Capture the cell that displays the provided text and extract its [x, y] central coordinate. 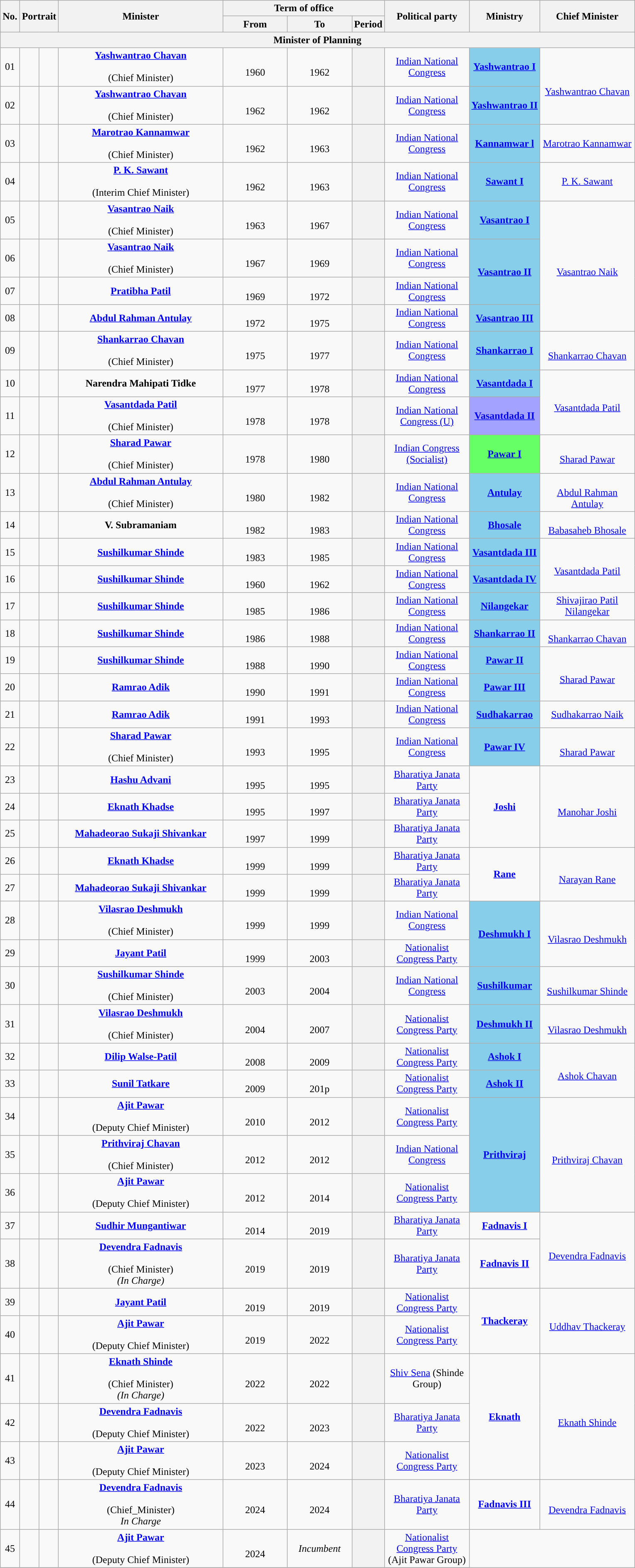
24 [10, 806]
32 [10, 1056]
Narendra Mahipati Tidke [141, 383]
Prithviraj Chavan [587, 1154]
Vasantdada IV [504, 579]
25 [10, 834]
Bhosale [504, 525]
Sudhakarrao Naik [587, 714]
2008 [255, 1056]
Political party [427, 16]
Vasantdada I [504, 383]
201p [319, 1084]
Sudhir Mungantiwar [141, 1225]
Pawar I [504, 454]
Marotrao Kannamwar (Chief Minister) [141, 143]
Eknath [504, 1416]
Sudhakarrao [504, 714]
05 [10, 220]
2007 [319, 1024]
44 [10, 1504]
To [319, 24]
Pawar III [504, 687]
41 [10, 1378]
Shivajirao Patil Nilangekar [587, 606]
P. K. Sawant (Interim Chief Minister) [141, 182]
34 [10, 1116]
12 [10, 454]
Chief Minister [587, 16]
Prithviraj [504, 1154]
20 [10, 687]
Devendra Fadnavis (Deputy Chief Minister) [141, 1422]
Fadnavis III [504, 1504]
Vasantrao III [504, 318]
22 [10, 747]
Eknath Shinde [587, 1416]
36 [10, 1193]
Rane [504, 874]
18 [10, 633]
Kannamwar l [504, 143]
02 [10, 105]
2010 [255, 1116]
Fadnavis I [504, 1225]
Marotrao Kannamwar [587, 143]
Shankarrao I [504, 350]
Prithviraj Chavan (Chief Minister) [141, 1154]
37 [10, 1225]
Ashok I [504, 1056]
45 [10, 1548]
Nationalist Congress Party (Ajit Pawar Group) [427, 1548]
Deshmukh II [504, 1024]
Yashwantrao Chavan [587, 86]
33 [10, 1084]
39 [10, 1302]
Portrait [39, 16]
30 [10, 986]
06 [10, 258]
Yashwantrao I [504, 67]
Nilangekar [504, 606]
Devendra Fadnavis (Chief Minister) (In Charge) [141, 1263]
04 [10, 182]
27 [10, 888]
Manohar Joshi [587, 806]
31 [10, 1024]
Deshmukh I [504, 934]
23 [10, 780]
Joshi [504, 806]
Sawant I [504, 182]
29 [10, 953]
Vasantdada II [504, 416]
43 [10, 1461]
Sushilkumar Shinde (Chief Minister) [141, 986]
Shankarrao Chavan (Chief Minister) [141, 350]
Narayan Rane [587, 874]
Vasantrao I [504, 220]
Dilip Walse-Patil [141, 1056]
07 [10, 291]
Antulay [504, 492]
13 [10, 492]
Yashwantrao II [504, 105]
Fadnavis II [504, 1263]
Ashok II [504, 1084]
21 [10, 714]
10 [10, 383]
28 [10, 921]
42 [10, 1422]
Minister [141, 16]
Ministry [504, 16]
16 [10, 579]
15 [10, 552]
Abdul Rahman Antulay (Chief Minister) [141, 492]
Hashu Advani [141, 780]
V. Subramaniam [141, 525]
Incumbent [319, 1548]
Indian Congress (Socialist) [427, 454]
Vasantdada III [504, 552]
Sushilkumar [504, 986]
14 [10, 525]
Vasantrao Naik [587, 266]
09 [10, 350]
From [255, 24]
Thackeray [504, 1321]
Minister of Planning [318, 40]
Pawar II [504, 660]
08 [10, 318]
Babasaheb Bhosale [587, 525]
No. [10, 16]
19 [10, 660]
17 [10, 606]
Uddhav Thackeray [587, 1321]
Sunil Tatkare [141, 1084]
26 [10, 860]
03 [10, 143]
P. K. Sawant [587, 182]
Period [368, 24]
40 [10, 1334]
Shiv Sena (Shinde Group) [427, 1378]
Eknath Shinde (Chief Minister) (In Charge) [141, 1378]
38 [10, 1263]
Indian National Congress (U) [427, 416]
Term of office [304, 8]
11 [10, 416]
Pawar IV [504, 747]
Devendra Fadnavis (Chief_Minister) In Charge [141, 1504]
Vasantdada Patil (Chief Minister) [141, 416]
01 [10, 67]
35 [10, 1154]
Vasantrao II [504, 272]
Ashok Chavan [587, 1070]
Pratibha Patil [141, 291]
Shankarrao II [504, 633]
